Capture the cell that displays the provided text and extract its [x, y] central coordinate. 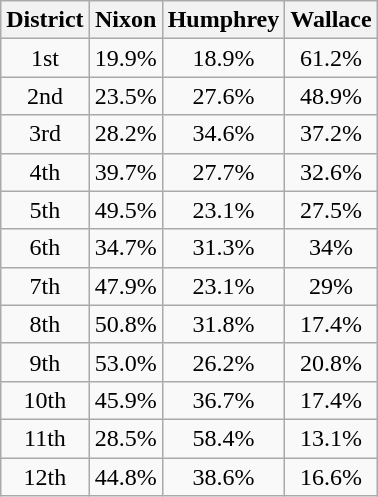
9th [45, 362]
27.5% [331, 210]
8th [45, 324]
61.2% [331, 58]
District [45, 20]
37.2% [331, 134]
5th [45, 210]
45.9% [126, 400]
4th [45, 172]
Wallace [331, 20]
2nd [45, 96]
27.6% [224, 96]
7th [45, 286]
44.8% [126, 477]
34.6% [224, 134]
Humphrey [224, 20]
50.8% [126, 324]
34.7% [126, 248]
Nixon [126, 20]
3rd [45, 134]
12th [45, 477]
28.2% [126, 134]
29% [331, 286]
34% [331, 248]
10th [45, 400]
31.8% [224, 324]
32.6% [331, 172]
58.4% [224, 438]
28.5% [126, 438]
18.9% [224, 58]
53.0% [126, 362]
49.5% [126, 210]
26.2% [224, 362]
36.7% [224, 400]
38.6% [224, 477]
31.3% [224, 248]
47.9% [126, 286]
19.9% [126, 58]
11th [45, 438]
23.5% [126, 96]
27.7% [224, 172]
13.1% [331, 438]
1st [45, 58]
20.8% [331, 362]
16.6% [331, 477]
39.7% [126, 172]
6th [45, 248]
48.9% [331, 96]
